Detect which cell encompasses the target text, then output its (X, Y) center coordinate. 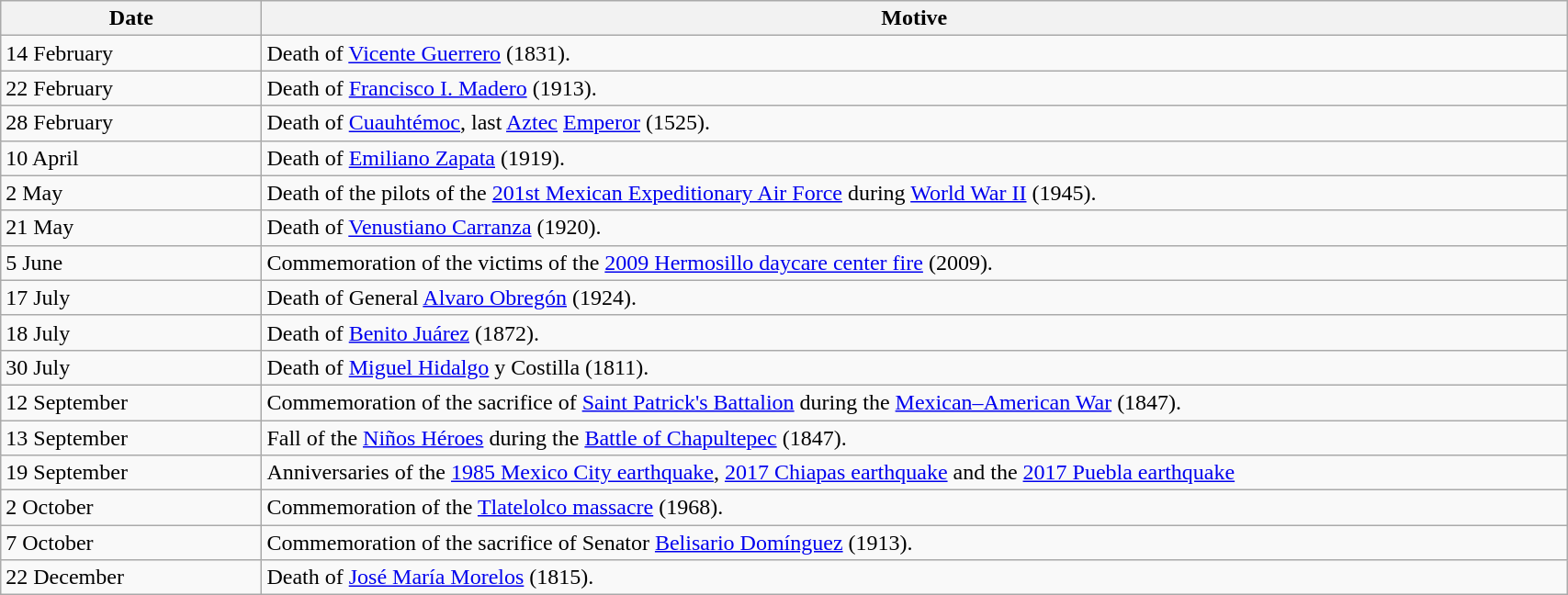
Death of Francisco I. Madero (1913). (915, 88)
Commemoration of the sacrifice of Senator Belisario Domínguez (1913). (915, 543)
22 February (131, 88)
Commemoration of the victims of the 2009 Hermosillo daycare center fire (2009). (915, 263)
30 July (131, 367)
Motive (915, 18)
5 June (131, 263)
Death of General Alvaro Obregón (1924). (915, 297)
Death of the pilots of the 201st Mexican Expeditionary Air Force during World War II (1945). (915, 193)
18 July (131, 332)
10 April (131, 158)
Death of Cuauhtémoc, last Aztec Emperor (1525). (915, 123)
Death of José María Morelos (1815). (915, 578)
Death of Venustiano Carranza (1920). (915, 228)
Date (131, 18)
21 May (131, 228)
Death of Benito Juárez (1872). (915, 332)
Commemoration of the Tlatelolco massacre (1968). (915, 508)
17 July (131, 297)
7 October (131, 543)
Fall of the Niños Héroes during the Battle of Chapultepec (1847). (915, 438)
Death of Vicente Guerrero (1831). (915, 53)
2 October (131, 508)
Death of Emiliano Zapata (1919). (915, 158)
2 May (131, 193)
19 September (131, 473)
28 February (131, 123)
22 December (131, 578)
Anniversaries of the 1985 Mexico City earthquake, 2017 Chiapas earthquake and the 2017 Puebla earthquake (915, 473)
12 September (131, 402)
Death of Miguel Hidalgo y Costilla (1811). (915, 367)
14 February (131, 53)
13 September (131, 438)
Commemoration of the sacrifice of Saint Patrick's Battalion during the Mexican–American War (1847). (915, 402)
